Output the (x, y) coordinate of the center of the cell containing the given text.  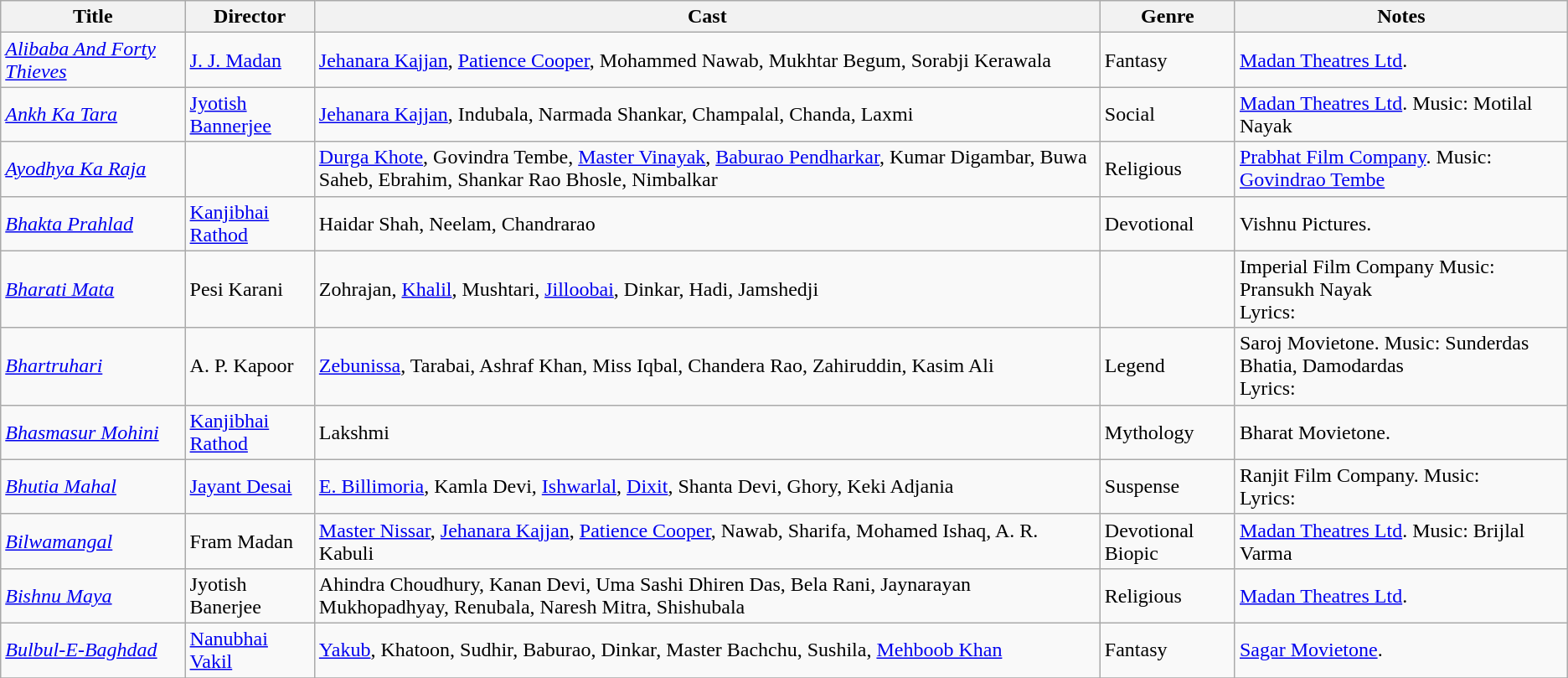
Vishnu Pictures. (1400, 223)
Ranjit Film Company. Music: Lyrics: (1400, 486)
Madan Theatres Ltd. Music: Motilal Nayak (1400, 114)
Yakub, Khatoon, Sudhir, Baburao, Dinkar, Master Bachchu, Sushila, Mehboob Khan (707, 650)
Jyotish Bannerjee (250, 114)
Bhutia Mahal (93, 486)
E. Billimoria, Kamla Devi, Ishwarlal, Dixit, Shanta Devi, Ghory, Keki Adjania (707, 486)
Mythology (1168, 432)
Master Nissar, Jehanara Kajjan, Patience Cooper, Nawab, Sharifa, Mohamed Ishaq, A. R. Kabuli (707, 541)
Jehanara Kajjan, Patience Cooper, Mohammed Nawab, Mukhtar Begum, Sorabji Kerawala (707, 60)
Madan Theatres Ltd. Music: Brijlal Varma (1400, 541)
Zohrajan, Khalil, Mushtari, Jilloobai, Dinkar, Hadi, Jamshedji (707, 289)
Legend (1168, 366)
Bishnu Maya (93, 595)
Imperial Film Company Music: Pransukh NayakLyrics: (1400, 289)
Prabhat Film Company. Music: Govindrao Tembe (1400, 169)
Bharati Mata (93, 289)
Zebunissa, Tarabai, Ashraf Khan, Miss Iqbal, Chandera Rao, Zahiruddin, Kasim Ali (707, 366)
Devotional (1168, 223)
Cast (707, 17)
Bhakta Prahlad (93, 223)
Suspense (1168, 486)
Fram Madan (250, 541)
Bhartruhari (93, 366)
Ayodhya Ka Raja (93, 169)
Bulbul-E-Baghdad (93, 650)
A. P. Kapoor (250, 366)
Social (1168, 114)
Bharat Movietone. (1400, 432)
Haidar Shah, Neelam, Chandrarao (707, 223)
Notes (1400, 17)
Lakshmi (707, 432)
Title (93, 17)
Bilwamangal (93, 541)
Bhasmasur Mohini (93, 432)
Durga Khote, Govindra Tembe, Master Vinayak, Baburao Pendharkar, Kumar Digambar, Buwa Saheb, Ebrahim, Shankar Rao Bhosle, Nimbalkar (707, 169)
Pesi Karani (250, 289)
Saroj Movietone. Music: Sunderdas Bhatia, Damodardas Lyrics: (1400, 366)
Ankh Ka Tara (93, 114)
J. J. Madan (250, 60)
Jehanara Kajjan, Indubala, Narmada Shankar, Champalal, Chanda, Laxmi (707, 114)
Jyotish Banerjee (250, 595)
Alibaba And Forty Thieves (93, 60)
Ahindra Choudhury, Kanan Devi, Uma Sashi Dhiren Das, Bela Rani, Jaynarayan Mukhopadhyay, Renubala, Naresh Mitra, Shishubala (707, 595)
Sagar Movietone. (1400, 650)
Nanubhai Vakil (250, 650)
Devotional Biopic (1168, 541)
Director (250, 17)
Genre (1168, 17)
Jayant Desai (250, 486)
